Identify which cell holds the provided text, then report its [X, Y] central coordinate. 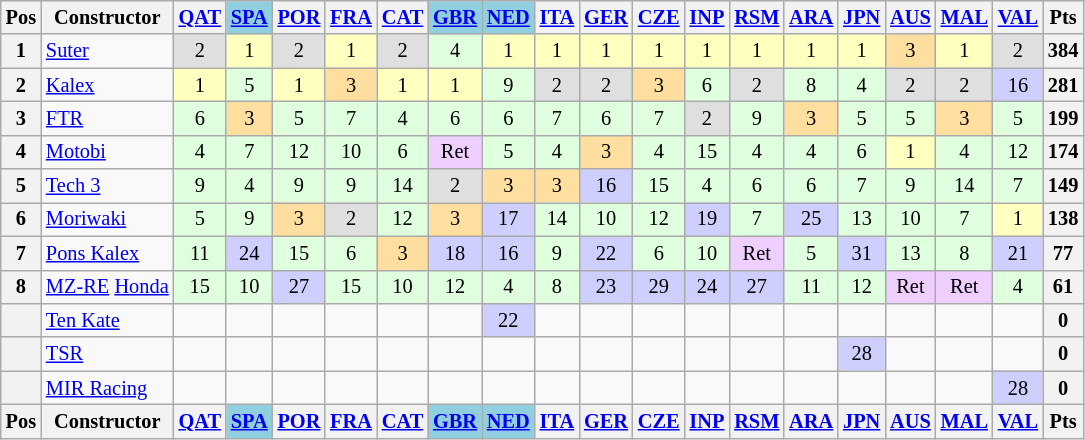
174 [1063, 152]
19 [708, 219]
61 [1063, 287]
Ten Kate [108, 320]
Moriwaki [108, 219]
31 [862, 253]
281 [1063, 85]
17 [508, 219]
384 [1063, 51]
MZ-RE Honda [108, 287]
Motobi [108, 152]
18 [455, 253]
MIR Racing [108, 388]
29 [659, 287]
138 [1063, 219]
199 [1063, 118]
Suter [108, 51]
149 [1063, 186]
Pons Kalex [108, 253]
TSR [108, 354]
21 [1018, 253]
FTR [108, 118]
Kalex [108, 85]
25 [811, 219]
23 [606, 287]
Tech 3 [108, 186]
77 [1063, 253]
